For the text-containing cell, return its midpoint in (X, Y) coordinate format. 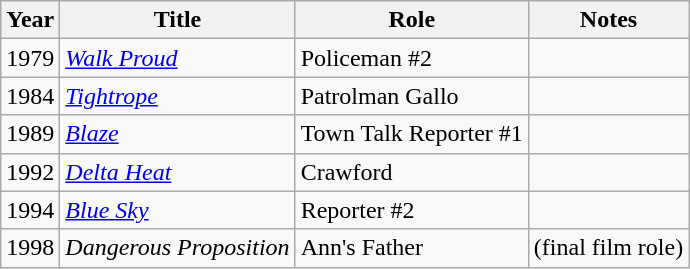
Ann's Father (412, 248)
1984 (30, 96)
Reporter #2 (412, 210)
1992 (30, 172)
Crawford (412, 172)
Blaze (178, 134)
Patrolman Gallo (412, 96)
Delta Heat (178, 172)
Year (30, 20)
Town Talk Reporter #1 (412, 134)
Tightrope (178, 96)
Dangerous Proposition (178, 248)
Blue Sky (178, 210)
Walk Proud (178, 58)
Title (178, 20)
(final film role) (608, 248)
Notes (608, 20)
Role (412, 20)
1994 (30, 210)
Policeman #2 (412, 58)
1998 (30, 248)
1989 (30, 134)
1979 (30, 58)
